Capture the cell that displays the provided text and extract its (x, y) central coordinate. 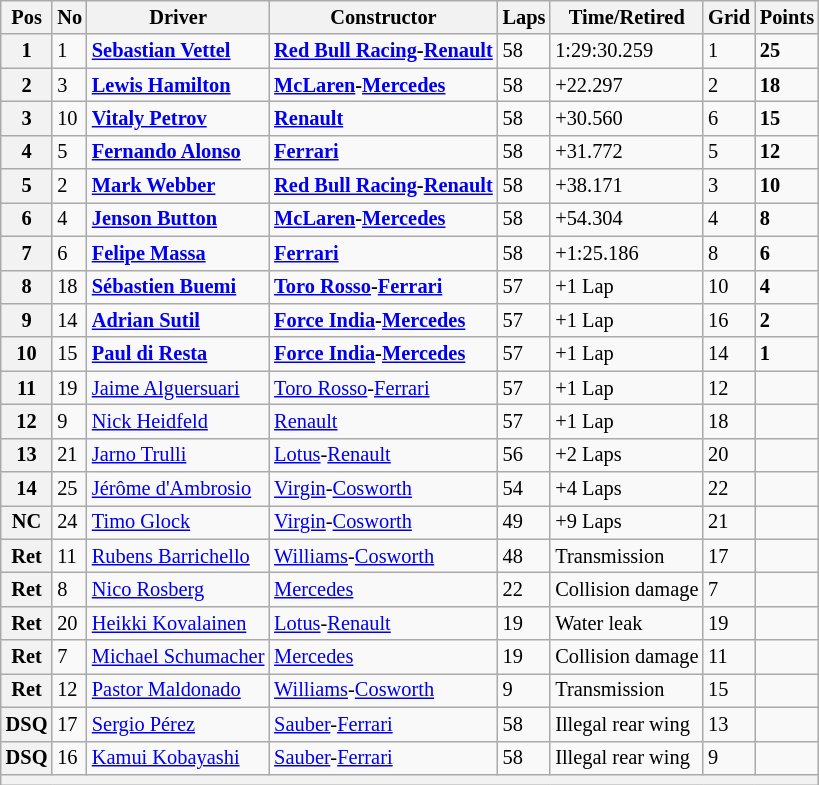
Jaime Alguersuari (178, 388)
No (70, 17)
Nico Rosberg (178, 589)
Sergio Pérez (178, 724)
+22.297 (626, 85)
Nick Heidfeld (178, 421)
Sébastien Buemi (178, 287)
+30.560 (626, 118)
48 (524, 556)
Driver (178, 17)
+9 Laps (626, 522)
+38.171 (626, 186)
NC (27, 522)
56 (524, 455)
Pos (27, 17)
Laps (524, 17)
Fernando Alonso (178, 152)
Sebastian Vettel (178, 51)
Points (787, 17)
49 (524, 522)
24 (70, 522)
1:29:30.259 (626, 51)
Constructor (383, 17)
+1:25.186 (626, 253)
Mark Webber (178, 186)
Michael Schumacher (178, 657)
Adrian Sutil (178, 320)
Time/Retired (626, 17)
+4 Laps (626, 489)
Lewis Hamilton (178, 85)
+31.772 (626, 152)
Felipe Massa (178, 253)
Jarno Trulli (178, 455)
+54.304 (626, 219)
Grid (729, 17)
Vitaly Petrov (178, 118)
+2 Laps (626, 455)
Water leak (626, 623)
Timo Glock (178, 522)
Rubens Barrichello (178, 556)
Jérôme d'Ambrosio (178, 489)
Jenson Button (178, 219)
Heikki Kovalainen (178, 623)
Paul di Resta (178, 354)
54 (524, 489)
Pastor Maldonado (178, 690)
Kamui Kobayashi (178, 758)
